For the text-containing cell, return its midpoint in (X, Y) coordinate format. 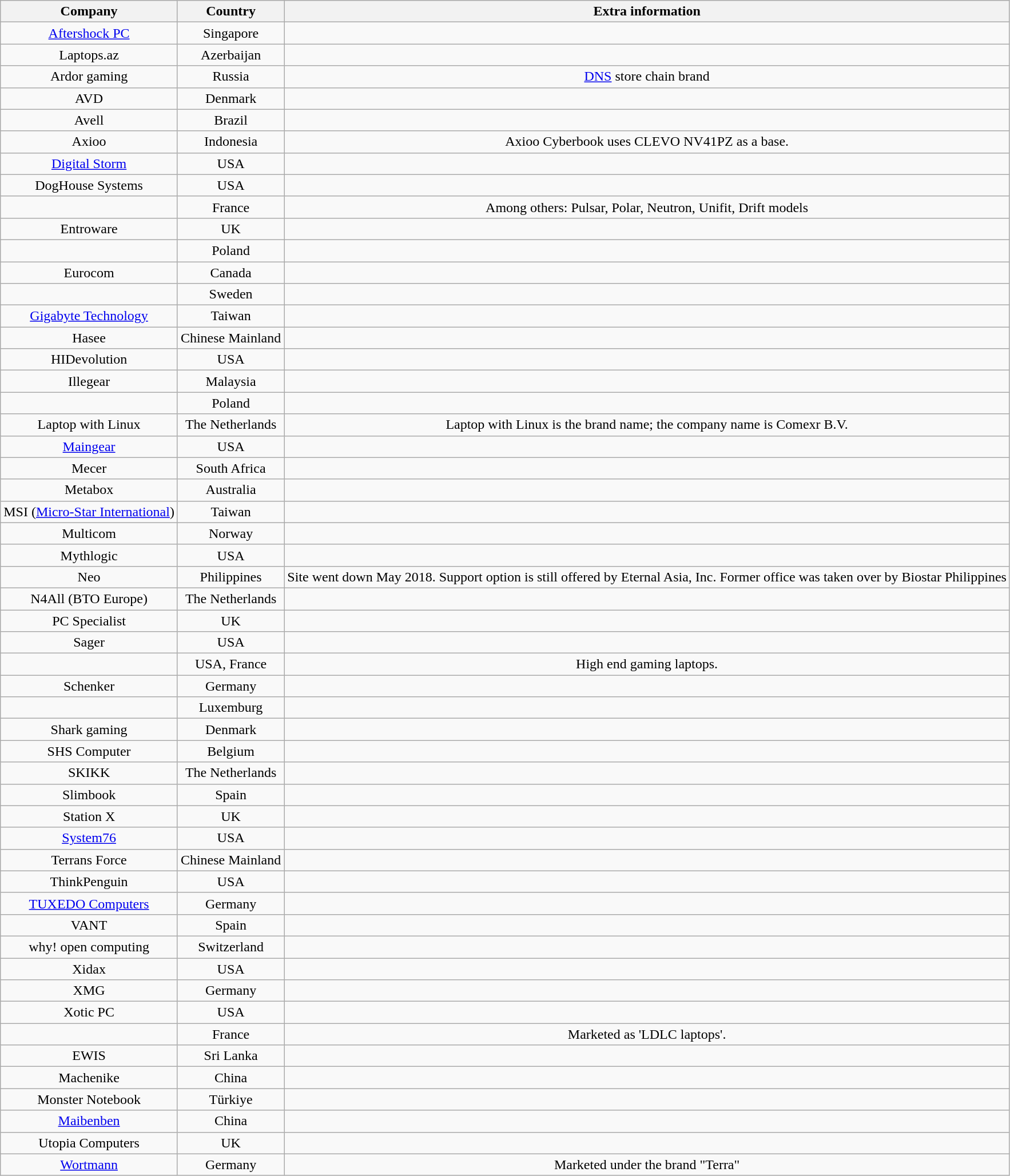
XMG (89, 991)
Türkiye (230, 1099)
PC Specialist (89, 620)
Maibenben (89, 1121)
Illegear (89, 381)
Extra information (647, 11)
System76 (89, 838)
Indonesia (230, 142)
Digital Storm (89, 164)
Marketed as 'LDLC laptops'. (647, 1034)
Eurocom (89, 273)
Laptop with Linux is the brand name; the company name is Comexr B.V. (647, 425)
Mythlogic (89, 555)
Canada (230, 273)
Switzerland (230, 947)
Country (230, 11)
Avell (89, 120)
Laptops.az (89, 55)
ThinkPenguin (89, 882)
Shark gaming (89, 729)
Luxemburg (230, 708)
Axioo (89, 142)
Sager (89, 643)
DNS store chain brand (647, 77)
why! open computing (89, 947)
Utopia Computers (89, 1143)
Wortmann (89, 1165)
High end gaming laptops. (647, 664)
Metabox (89, 490)
Among others: Pulsar, Polar, Neutron, Unifit, Drift models (647, 207)
Site went down May 2018. Support option is still offered by Eternal Asia, Inc. Former office was taken over by Biostar Philippines (647, 577)
N4All (BTO Europe) (89, 599)
Xotic PC (89, 1012)
Marketed under the brand "Terra" (647, 1165)
Axioo Cyberbook uses CLEVO NV41PZ as a base. (647, 142)
Company (89, 11)
SHS Computer (89, 751)
SKIKK (89, 773)
USA, France (230, 664)
Xidax (89, 969)
Aftershock PC (89, 33)
Azerbaijan (230, 55)
MSI (Micro-Star International) (89, 512)
Maingear (89, 447)
Australia (230, 490)
Laptop with Linux (89, 425)
Station X (89, 816)
Slimbook (89, 795)
Schenker (89, 686)
Hasee (89, 338)
Gigabyte Technology (89, 316)
VANT (89, 925)
Multicom (89, 533)
Neo (89, 577)
EWIS (89, 1056)
Mecer (89, 468)
Belgium (230, 751)
Brazil (230, 120)
South Africa (230, 468)
HIDevolution (89, 360)
Monster Notebook (89, 1099)
Russia (230, 77)
Sri Lanka (230, 1056)
Singapore (230, 33)
Entroware (89, 229)
Philippines (230, 577)
Malaysia (230, 381)
Ardor gaming (89, 77)
TUXEDO Computers (89, 903)
AVD (89, 98)
Sweden (230, 294)
Machenike (89, 1078)
DogHouse Systems (89, 185)
Terrans Force (89, 860)
Norway (230, 533)
